Search for the cell housing the specified text and yield its (x, y) center coordinate. 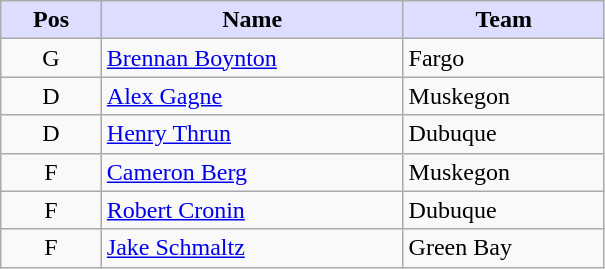
Fargo (504, 58)
Henry Thrun (252, 134)
Green Bay (504, 248)
Alex Gagne (252, 96)
Cameron Berg (252, 172)
Name (252, 20)
Team (504, 20)
Pos (52, 20)
Jake Schmaltz (252, 248)
Robert Cronin (252, 210)
Brennan Boynton (252, 58)
G (52, 58)
